Pinpoint the cell where the given text exists, returning its (x, y) midpoint coordinate. 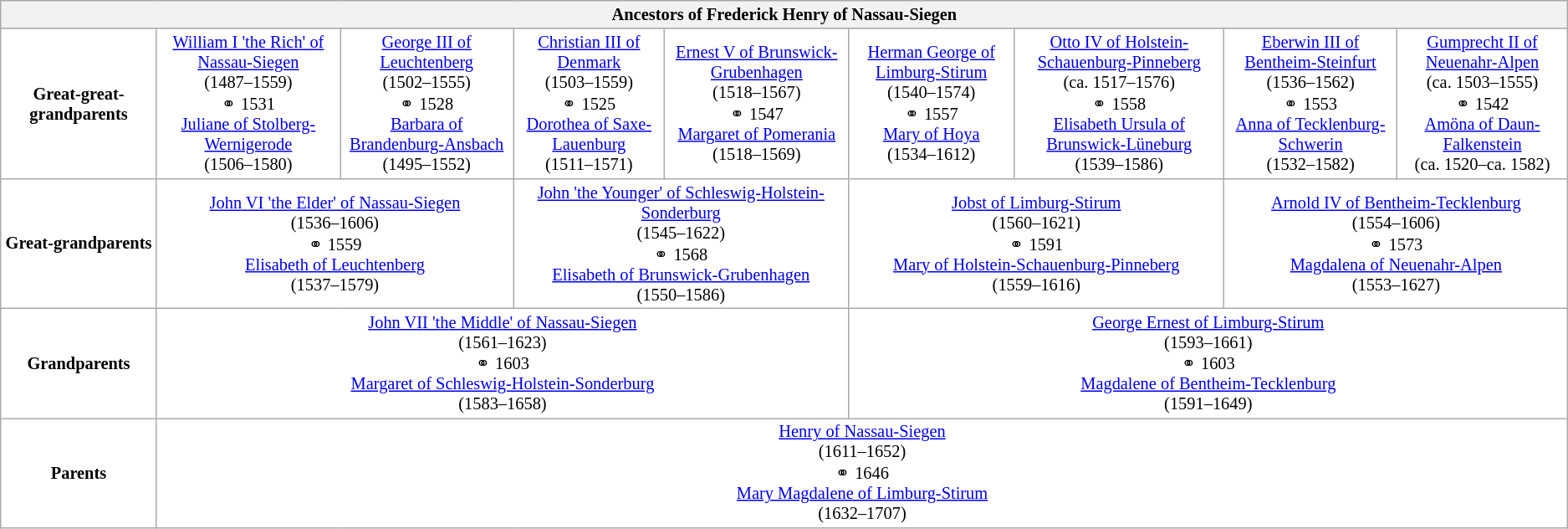
Ernest V of Brunswick-Grubenhagen(1518–1567)⚭ 1547Margaret of Pomerania(1518–1569) (757, 104)
Henry of Nassau-Siegen(1611–1652)⚭ 1646Mary Magdalene of Limburg-Stirum(1632–1707) (862, 472)
Great-great-grandparents (79, 104)
Christian III of Denmark(1503–1559)⚭ 1525Dorothea of Saxe-Lauenburg(1511–1571) (589, 104)
John VII 'the Middle' of Nassau-Siegen(1561–1623)⚭ 1603Margaret of Schleswig-Holstein-Sonderburg(1583–1658) (503, 363)
Grandparents (79, 363)
Gumprecht II of Neuenahr-Alpen(ca. 1503–1555)⚭ 1542Amöna of Daun-Falkenstein(ca. 1520–ca. 1582) (1482, 104)
Eberwin III of Bentheim-Steinfurt(1536–1562)⚭ 1553Anna of Tecklenburg-Schwerin(1532–1582) (1310, 104)
Ancestors of Frederick Henry of Nassau-Siegen (784, 14)
William I 'the Rich' of Nassau-Siegen(1487–1559)⚭ 1531Juliane of Stolberg-Wernigerode(1506–1580) (248, 104)
John 'the Younger' of Schleswig-Holstein-Sonderburg(1545–1622)⚭ 1568Elisabeth of Brunswick-Grubenhagen(1550–1586) (681, 243)
George III of Leuchtenberg(1502–1555)⚭ 1528Barbara of Brandenburg-Ansbach(1495–1552) (426, 104)
John VI 'the Elder' of Nassau-Siegen(1536–1606)⚭ 1559Elisabeth of Leuchtenberg(1537–1579) (335, 243)
Jobst of Limburg-Stirum(1560–1621)⚭ 1591Mary of Holstein-Schauenburg-Pinneberg(1559–1616) (1037, 243)
George Ernest of Limburg-Stirum(1593–1661)⚭ 1603Magdalene of Bentheim-Tecklenburg(1591–1649) (1208, 363)
Great-grandparents (79, 243)
Parents (79, 472)
Herman George of Limburg-Stirum(1540–1574)⚭ 1557Mary of Hoya(1534–1612) (932, 104)
Arnold IV of Bentheim-Tecklenburg(1554–1606)⚭ 1573Magdalena of Neuenahr-Alpen(1553–1627) (1397, 243)
Otto IV of Holstein-Schauenburg-Pinneberg(ca. 1517–1576)⚭ 1558Elisabeth Ursula of Brunswick-Lüneburg(1539–1586) (1119, 104)
